Output the [x, y] coordinate of the center of the cell containing the given text.  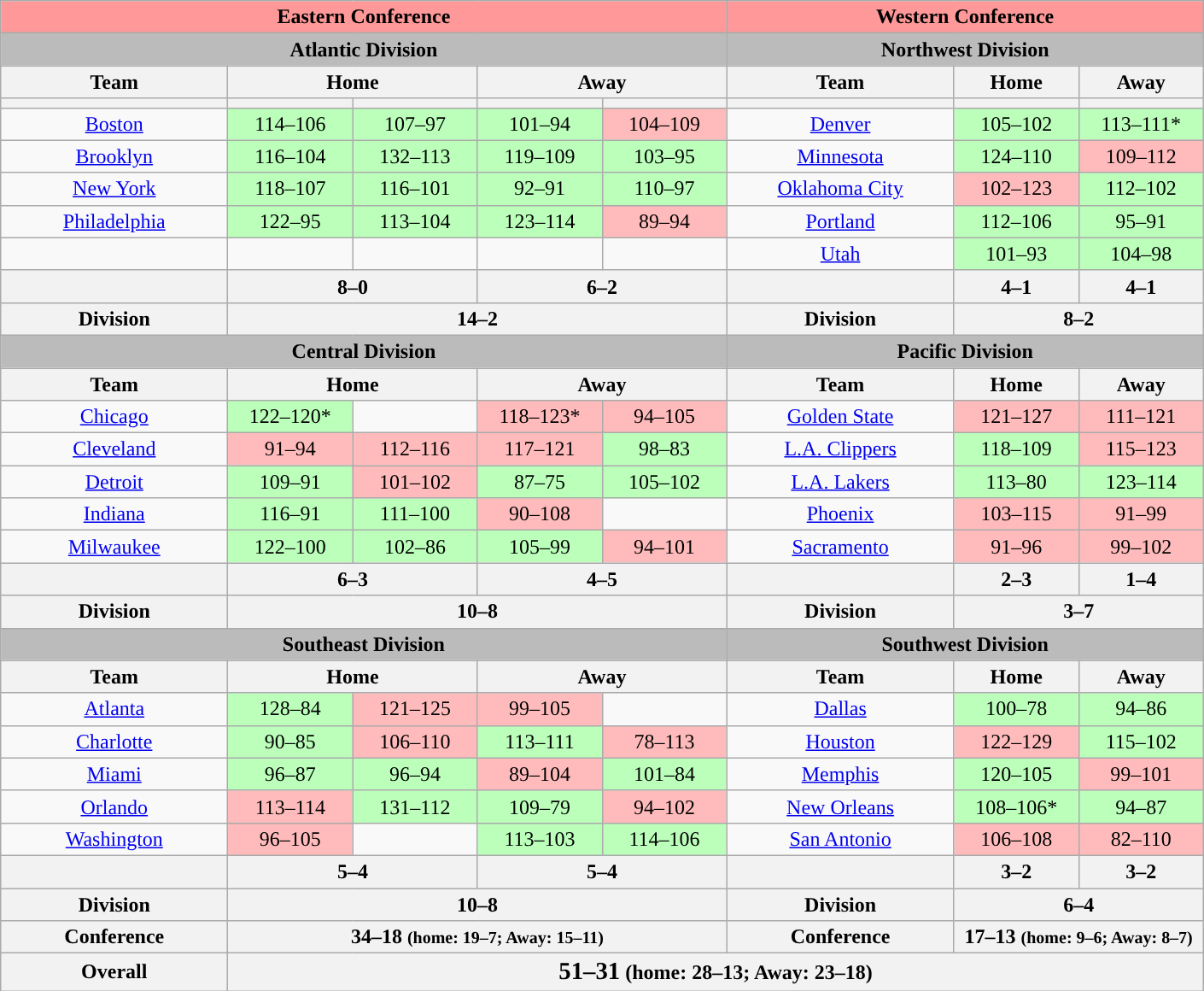
122–120* [290, 417]
92–91 [540, 189]
1–4 [1141, 579]
106–110 [415, 742]
14–2 [477, 319]
91–94 [290, 449]
94–102 [664, 806]
101–94 [540, 124]
Philadelphia [114, 221]
New Orleans [840, 806]
96–87 [290, 774]
Eastern Conference [364, 17]
102–86 [415, 547]
102–123 [1016, 189]
Phoenix [840, 514]
109–91 [290, 482]
104–98 [1141, 254]
Sacramento [840, 547]
112–102 [1141, 189]
3–7 [1078, 612]
78–113 [664, 742]
95–91 [1141, 221]
Memphis [840, 774]
118–109 [1016, 449]
91–96 [1016, 547]
113–111 [540, 742]
Pacific Division [965, 351]
115–123 [1141, 449]
103–115 [1016, 514]
101–93 [1016, 254]
82–110 [1141, 839]
108–106* [1016, 806]
Charlotte [114, 742]
Dallas [840, 709]
L.A. Lakers [840, 482]
121–125 [415, 709]
17–13 (home: 9–6; Away: 8–7) [1078, 937]
Miami [114, 774]
91–99 [1141, 514]
113–114 [290, 806]
101–102 [415, 482]
128–84 [290, 709]
Golden State [840, 417]
115–102 [1141, 742]
109–112 [1141, 156]
124–110 [1016, 156]
Atlantic Division [364, 50]
San Antonio [840, 839]
104–109 [664, 124]
Portland [840, 221]
8–2 [1078, 319]
Indiana [114, 514]
118–123* [540, 417]
118–107 [290, 189]
2–3 [1016, 579]
89–94 [664, 221]
Atlanta [114, 709]
Washington [114, 839]
Detroit [114, 482]
Northwest Division [965, 50]
Overall [114, 972]
99–102 [1141, 547]
113–104 [415, 221]
90–108 [540, 514]
101–84 [664, 774]
94–105 [664, 417]
Houston [840, 742]
122–100 [290, 547]
Denver [840, 124]
100–78 [1016, 709]
Oklahoma City [840, 189]
106–108 [1016, 839]
6–3 [353, 579]
112–116 [415, 449]
New York [114, 189]
109–79 [540, 806]
Cleveland [114, 449]
Chicago [114, 417]
Brooklyn [114, 156]
113–111* [1141, 124]
119–109 [540, 156]
122–95 [290, 221]
8–0 [353, 286]
113–80 [1016, 482]
116–91 [290, 514]
6–2 [602, 286]
Utah [840, 254]
94–86 [1141, 709]
Southwest Division [965, 644]
111–100 [415, 514]
122–129 [1016, 742]
Central Division [364, 351]
96–105 [290, 839]
89–104 [540, 774]
87–75 [540, 482]
98–83 [664, 449]
Orlando [114, 806]
90–85 [290, 742]
111–121 [1141, 417]
112–106 [1016, 221]
Minnesota [840, 156]
116–104 [290, 156]
94–101 [664, 547]
Southeast Division [364, 644]
96–94 [415, 774]
94–87 [1141, 806]
131–112 [415, 806]
99–101 [1141, 774]
4–5 [602, 579]
6–4 [1078, 905]
117–121 [540, 449]
103–95 [664, 156]
113–103 [540, 839]
107–97 [415, 124]
Milwaukee [114, 547]
Western Conference [965, 17]
105–99 [540, 547]
110–97 [664, 189]
132–113 [415, 156]
99–105 [540, 709]
L.A. Clippers [840, 449]
120–105 [1016, 774]
116–101 [415, 189]
Boston [114, 124]
121–127 [1016, 417]
34–18 (home: 19–7; Away: 15–11) [477, 937]
51–31 (home: 28–13; Away: 23–18) [716, 972]
